Pinpoint the cell where the given text exists, returning its [X, Y] midpoint coordinate. 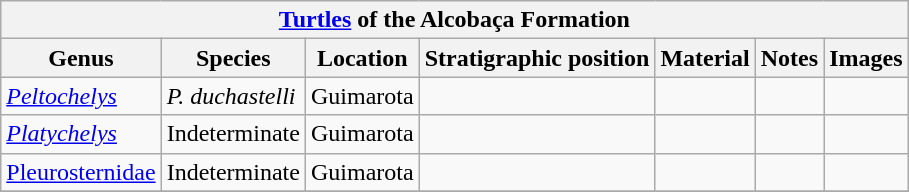
Material [705, 58]
P. duchastelli [233, 96]
Location [362, 58]
Images [866, 58]
Stratigraphic position [537, 58]
Pleurosternidae [81, 172]
Species [233, 58]
Platychelys [81, 134]
Notes [789, 58]
Genus [81, 58]
Turtles of the Alcobaça Formation [454, 20]
Peltochelys [81, 96]
